Extract the (X, Y) coordinate from the center of the cell holding the provided text.  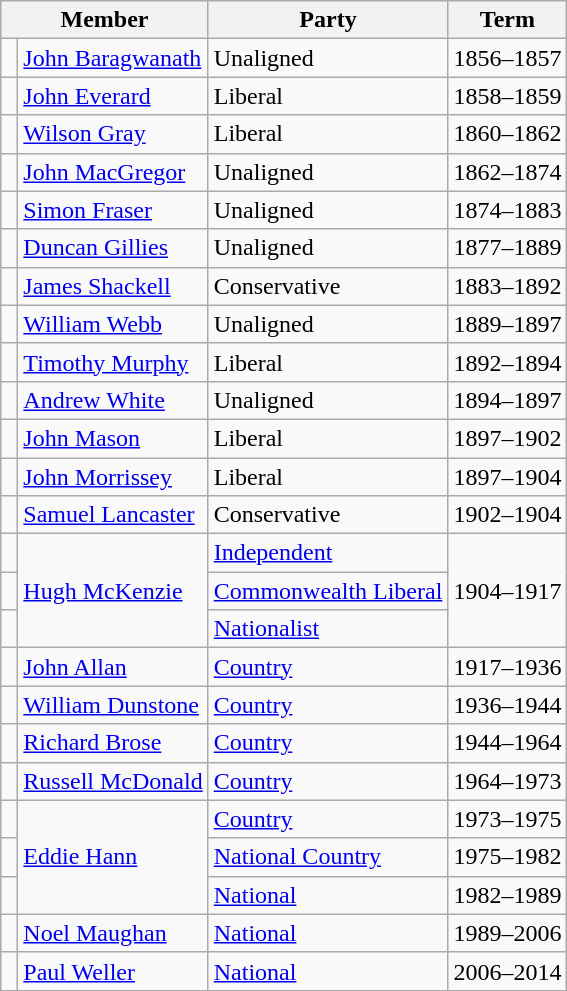
James Shackell (113, 286)
John Morrissey (113, 477)
Member (104, 20)
1883–1892 (508, 286)
Noel Maughan (113, 933)
1989–2006 (508, 933)
Wilson Gray (113, 134)
1944–1964 (508, 743)
Commonwealth Liberal (328, 591)
1973–1975 (508, 819)
1902–1904 (508, 515)
Eddie Hann (113, 857)
1856–1857 (508, 58)
John MacGregor (113, 172)
1897–1904 (508, 477)
1862–1874 (508, 172)
William Webb (113, 324)
Term (508, 20)
2006–2014 (508, 971)
Nationalist (328, 629)
Richard Brose (113, 743)
1936–1944 (508, 705)
1975–1982 (508, 857)
1860–1862 (508, 134)
1894–1897 (508, 400)
1892–1894 (508, 362)
John Everard (113, 96)
Simon Fraser (113, 210)
Hugh McKenzie (113, 591)
1889–1897 (508, 324)
1897–1902 (508, 438)
Paul Weller (113, 971)
1904–1917 (508, 591)
1874–1883 (508, 210)
Independent (328, 553)
Party (328, 20)
1964–1973 (508, 781)
1877–1889 (508, 248)
Andrew White (113, 400)
Samuel Lancaster (113, 515)
William Dunstone (113, 705)
Duncan Gillies (113, 248)
1982–1989 (508, 895)
Timothy Murphy (113, 362)
1858–1859 (508, 96)
John Allan (113, 667)
1917–1936 (508, 667)
National Country (328, 857)
Russell McDonald (113, 781)
John Baragwanath (113, 58)
John Mason (113, 438)
